Extract the [x, y] coordinate from the center of the cell holding the provided text.  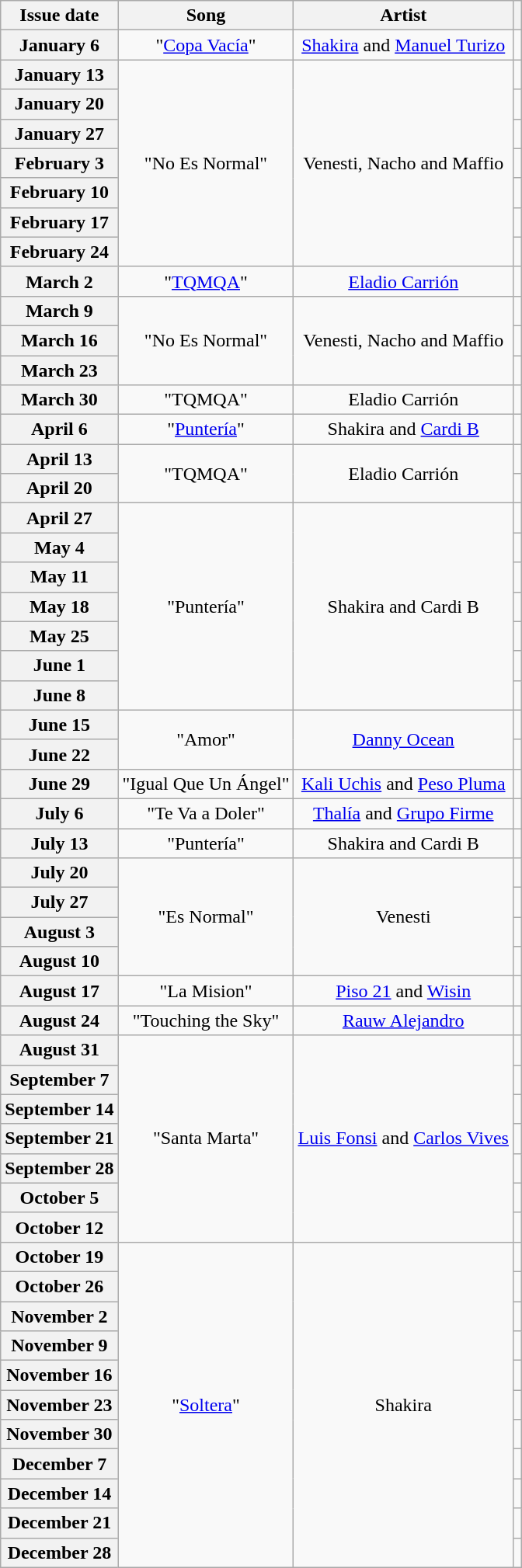
November 23 [59, 1405]
"Soltera" [206, 1404]
March 2 [59, 281]
June 15 [59, 725]
March 23 [59, 370]
Shakira [404, 1404]
Thalía and Grupo Firme [404, 813]
May 18 [59, 607]
Luis Fonsi and Carlos Vives [404, 1139]
December 7 [59, 1464]
August 24 [59, 1020]
April 6 [59, 429]
May 11 [59, 577]
Rauw Alejandro [404, 1020]
"Es Normal" [206, 917]
February 10 [59, 193]
"La Mision" [206, 991]
November 16 [59, 1375]
November 2 [59, 1316]
March 9 [59, 311]
May 25 [59, 636]
July 20 [59, 873]
Song [206, 16]
Shakira and Manuel Turizo [404, 45]
Piso 21 and Wisin [404, 991]
June 8 [59, 695]
"Santa Marta" [206, 1139]
January 27 [59, 134]
February 17 [59, 222]
December 14 [59, 1493]
March 16 [59, 340]
"Amor" [206, 739]
January 20 [59, 104]
June 22 [59, 754]
October 26 [59, 1286]
November 9 [59, 1346]
April 13 [59, 459]
May 4 [59, 548]
September 7 [59, 1080]
Issue date [59, 16]
April 27 [59, 518]
January 13 [59, 75]
December 21 [59, 1523]
August 10 [59, 961]
December 28 [59, 1552]
June 29 [59, 784]
July 6 [59, 813]
September 21 [59, 1139]
August 3 [59, 932]
November 30 [59, 1434]
February 3 [59, 163]
September 14 [59, 1109]
October 12 [59, 1227]
August 31 [59, 1050]
July 13 [59, 843]
March 30 [59, 400]
February 24 [59, 252]
Danny Ocean [404, 739]
Artist [404, 16]
"Igual Que Un Ángel" [206, 784]
January 6 [59, 45]
September 28 [59, 1168]
October 19 [59, 1257]
August 17 [59, 991]
April 20 [59, 488]
July 27 [59, 902]
Venesti [404, 917]
"Te Va a Doler" [206, 813]
"Copa Vacía" [206, 45]
"Touching the Sky" [206, 1020]
October 5 [59, 1198]
June 1 [59, 666]
Kali Uchis and Peso Pluma [404, 784]
